Scan for the cell matching the given text and deliver its (X, Y) coordinate at center. 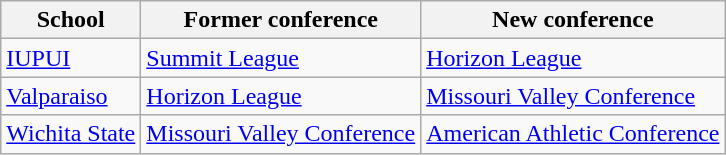
Wichita State (71, 134)
IUPUI (71, 58)
Valparaiso (71, 96)
American Athletic Conference (573, 134)
Former conference (281, 20)
School (71, 20)
New conference (573, 20)
Summit League (281, 58)
